Extract the (X, Y) coordinate from the center of the cell holding the provided text.  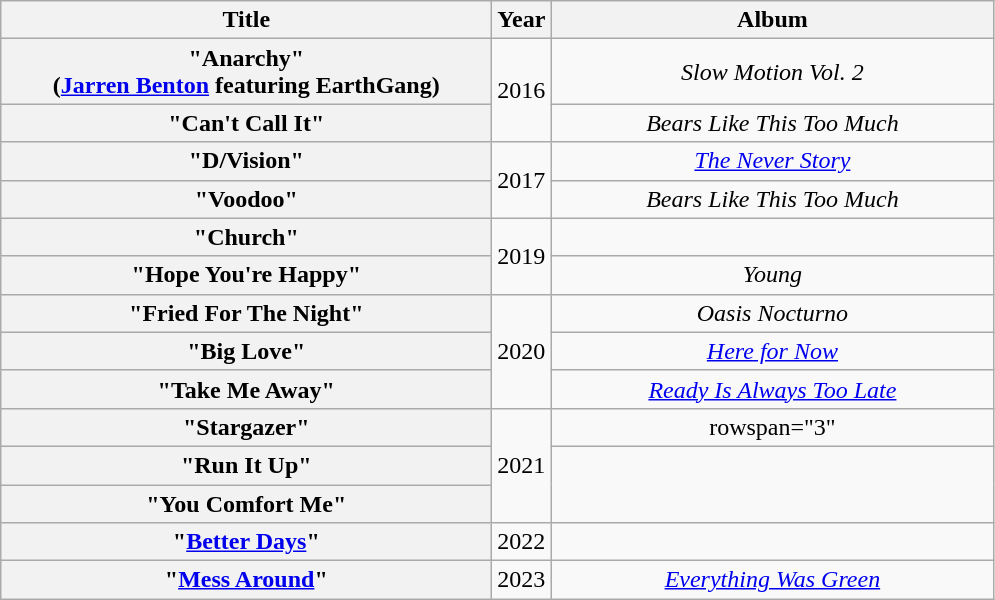
2017 (522, 180)
Year (522, 20)
Everything Was Green (772, 580)
"Better Days" (246, 542)
2022 (522, 542)
"Run It Up" (246, 465)
"Church" (246, 237)
2021 (522, 465)
2020 (522, 351)
"D/Vision" (246, 161)
The Never Story (772, 161)
"You Comfort Me" (246, 503)
Slow Motion Vol. 2 (772, 72)
"Mess Around" (246, 580)
"Big Love" (246, 351)
2019 (522, 256)
2016 (522, 90)
"Hope You're Happy" (246, 275)
"Stargazer" (246, 427)
Young (772, 275)
Oasis Nocturno (772, 313)
2023 (522, 580)
"Fried For The Night" (246, 313)
"Take Me Away" (246, 389)
"Anarchy"(Jarren Benton featuring EarthGang) (246, 72)
Album (772, 20)
Here for Now (772, 351)
Title (246, 20)
"Voodoo" (246, 199)
rowspan="3" (772, 427)
Ready Is Always Too Late (772, 389)
"Can't Call It" (246, 123)
